From the cell containing the given text, extract its center point as [X, Y] coordinate. 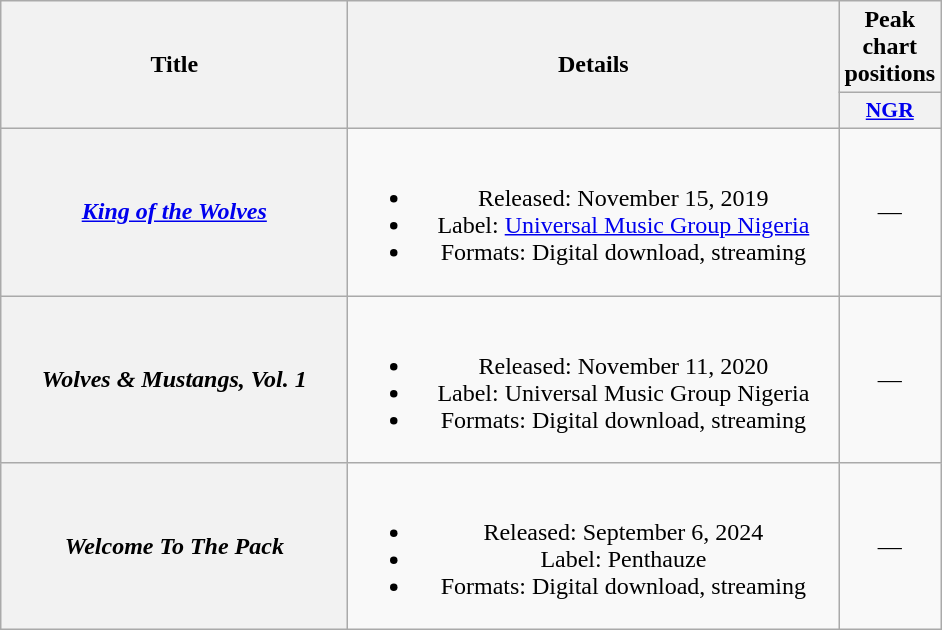
Released: November 11, 2020Label: Universal Music Group NigeriaFormats: Digital download, streaming [594, 380]
Title [174, 65]
Peak chart positions [890, 47]
Released: November 15, 2019Label: Universal Music Group NigeriaFormats: Digital download, streaming [594, 212]
Wolves & Mustangs, Vol. 1 [174, 380]
King of the Wolves [174, 212]
Released: September 6, 2024Label: PenthauzeFormats: Digital download, streaming [594, 546]
Details [594, 65]
Welcome To The Pack [174, 546]
NGR [890, 111]
